Scan for the cell matching the given text and deliver its [X, Y] coordinate at center. 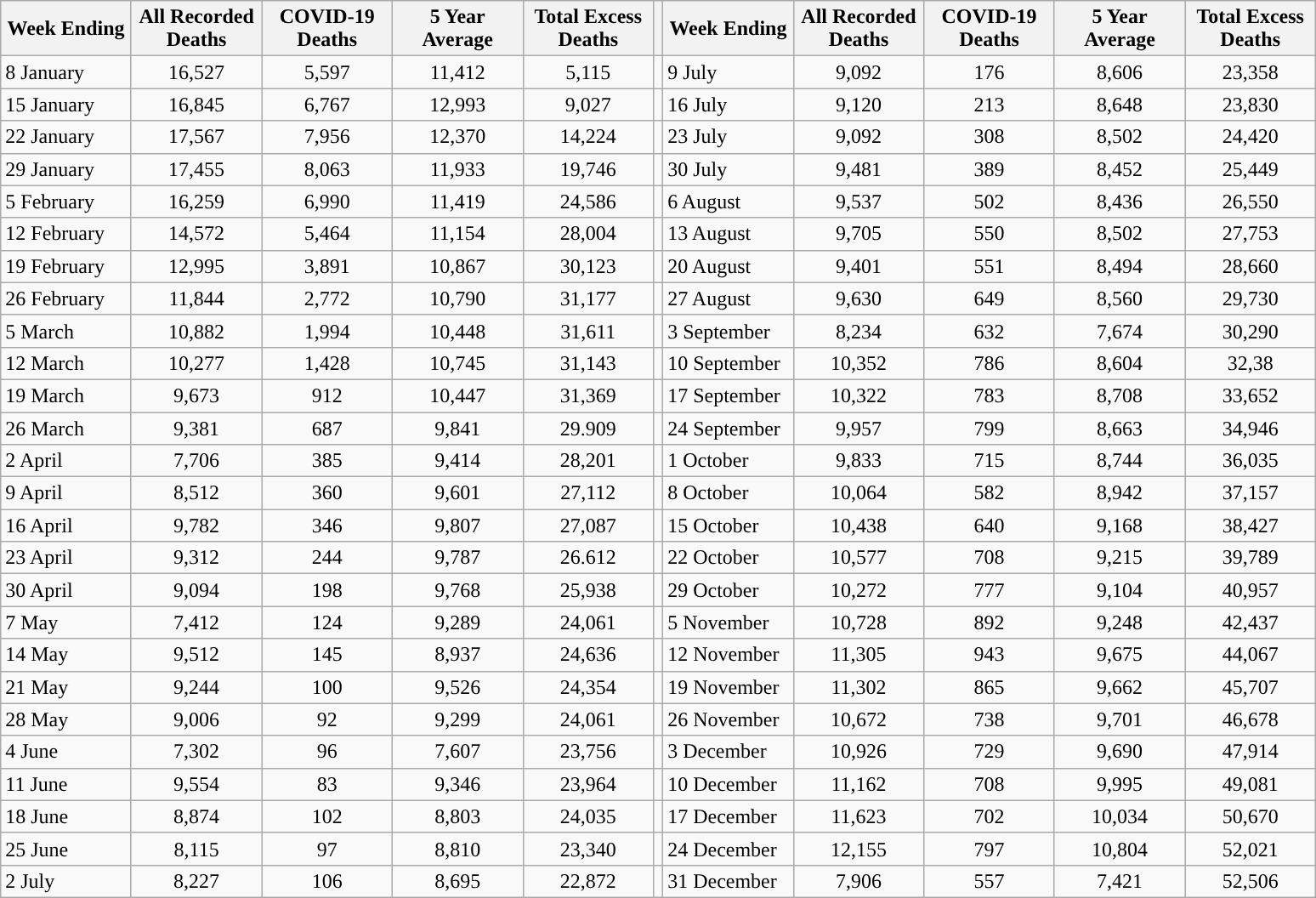
9,768 [457, 590]
11,162 [859, 784]
30,123 [588, 266]
17 December [729, 816]
502 [990, 202]
9,601 [457, 493]
8,436 [1120, 202]
1 October [729, 461]
19,746 [588, 169]
8,810 [457, 849]
12,155 [859, 849]
738 [990, 719]
42,437 [1251, 622]
12,995 [196, 266]
22,872 [588, 881]
10,790 [457, 298]
2,772 [327, 298]
4 June [66, 752]
96 [327, 752]
6,767 [327, 105]
9,787 [457, 558]
26 March [66, 428]
11,623 [859, 816]
8,227 [196, 881]
28,660 [1251, 266]
34,946 [1251, 428]
31,177 [588, 298]
7,412 [196, 622]
8,648 [1120, 105]
32,38 [1251, 363]
23,756 [588, 752]
31,143 [588, 363]
8,606 [1120, 72]
24,586 [588, 202]
24,420 [1251, 137]
52,021 [1251, 849]
9,104 [1120, 590]
9 April [66, 493]
10,272 [859, 590]
9,094 [196, 590]
10 September [729, 363]
3 December [729, 752]
786 [990, 363]
16,259 [196, 202]
9,957 [859, 428]
10,438 [859, 526]
49,081 [1251, 784]
8,604 [1120, 363]
7,956 [327, 137]
10,728 [859, 622]
29.909 [588, 428]
26,550 [1251, 202]
11,412 [457, 72]
12 March [66, 363]
23 July [729, 137]
9,782 [196, 526]
11,844 [196, 298]
5,464 [327, 234]
30 April [66, 590]
9,662 [1120, 687]
198 [327, 590]
37,157 [1251, 493]
9,512 [196, 655]
9,701 [1120, 719]
17,567 [196, 137]
11,302 [859, 687]
45,707 [1251, 687]
1,428 [327, 363]
23 April [66, 558]
389 [990, 169]
5,597 [327, 72]
27,753 [1251, 234]
10,448 [457, 331]
8 January [66, 72]
3 September [729, 331]
50,670 [1251, 816]
13 August [729, 234]
632 [990, 331]
9,675 [1120, 655]
22 October [729, 558]
31,611 [588, 331]
22 January [66, 137]
26 November [729, 719]
8,115 [196, 849]
715 [990, 461]
6 August [729, 202]
9,289 [457, 622]
17 September [729, 395]
19 November [729, 687]
16 April [66, 526]
8,708 [1120, 395]
27,087 [588, 526]
11,305 [859, 655]
28,004 [588, 234]
40,957 [1251, 590]
10,577 [859, 558]
6,990 [327, 202]
640 [990, 526]
19 March [66, 395]
346 [327, 526]
25,449 [1251, 169]
8,942 [1120, 493]
7,607 [457, 752]
17,455 [196, 169]
9,312 [196, 558]
10,867 [457, 266]
7,706 [196, 461]
9,537 [859, 202]
28,201 [588, 461]
10,034 [1120, 816]
15 January [66, 105]
7,906 [859, 881]
9,120 [859, 105]
24,354 [588, 687]
97 [327, 849]
19 February [66, 266]
9,673 [196, 395]
551 [990, 266]
9,690 [1120, 752]
9,027 [588, 105]
9,481 [859, 169]
8,803 [457, 816]
557 [990, 881]
8,063 [327, 169]
649 [990, 298]
5,115 [588, 72]
11,933 [457, 169]
15 October [729, 526]
18 June [66, 816]
5 November [729, 622]
25 June [66, 849]
1,994 [327, 331]
8,663 [1120, 428]
12 February [66, 234]
9,244 [196, 687]
7,302 [196, 752]
2 April [66, 461]
11 June [66, 784]
7 May [66, 622]
25,938 [588, 590]
213 [990, 105]
10,352 [859, 363]
10,277 [196, 363]
8,452 [1120, 169]
9,414 [457, 461]
9,833 [859, 461]
26 February [66, 298]
14,224 [588, 137]
9,554 [196, 784]
23,340 [588, 849]
29,730 [1251, 298]
10,064 [859, 493]
912 [327, 395]
8,937 [457, 655]
8,512 [196, 493]
777 [990, 590]
729 [990, 752]
23,830 [1251, 105]
24 September [729, 428]
100 [327, 687]
31 December [729, 881]
92 [327, 719]
9,006 [196, 719]
8 October [729, 493]
9,168 [1120, 526]
29 January [66, 169]
12,370 [457, 137]
47,914 [1251, 752]
308 [990, 137]
9,248 [1120, 622]
799 [990, 428]
244 [327, 558]
11,419 [457, 202]
102 [327, 816]
783 [990, 395]
11,154 [457, 234]
892 [990, 622]
24,636 [588, 655]
39,789 [1251, 558]
16 July [729, 105]
28 May [66, 719]
31,369 [588, 395]
8,744 [1120, 461]
46,678 [1251, 719]
27 August [729, 298]
27,112 [588, 493]
9,995 [1120, 784]
702 [990, 816]
24 December [729, 849]
8,560 [1120, 298]
9,807 [457, 526]
12,993 [457, 105]
30,290 [1251, 331]
10,804 [1120, 849]
385 [327, 461]
9,401 [859, 266]
44,067 [1251, 655]
2 July [66, 881]
8,234 [859, 331]
9,299 [457, 719]
10,745 [457, 363]
9,705 [859, 234]
26.612 [588, 558]
33,652 [1251, 395]
36,035 [1251, 461]
8,494 [1120, 266]
21 May [66, 687]
20 August [729, 266]
145 [327, 655]
7,674 [1120, 331]
5 February [66, 202]
943 [990, 655]
8,695 [457, 881]
7,421 [1120, 881]
10,447 [457, 395]
14,572 [196, 234]
10,882 [196, 331]
10,926 [859, 752]
124 [327, 622]
9 July [729, 72]
550 [990, 234]
12 November [729, 655]
9,381 [196, 428]
176 [990, 72]
8,874 [196, 816]
9,630 [859, 298]
865 [990, 687]
9,526 [457, 687]
23,358 [1251, 72]
24,035 [588, 816]
16,527 [196, 72]
83 [327, 784]
9,841 [457, 428]
14 May [66, 655]
5 March [66, 331]
23,964 [588, 784]
29 October [729, 590]
3,891 [327, 266]
9,346 [457, 784]
9,215 [1120, 558]
16,845 [196, 105]
687 [327, 428]
10 December [729, 784]
10,672 [859, 719]
106 [327, 881]
582 [990, 493]
52,506 [1251, 881]
797 [990, 849]
10,322 [859, 395]
38,427 [1251, 526]
360 [327, 493]
30 July [729, 169]
